For the text-containing cell, return its midpoint in [X, Y] coordinate format. 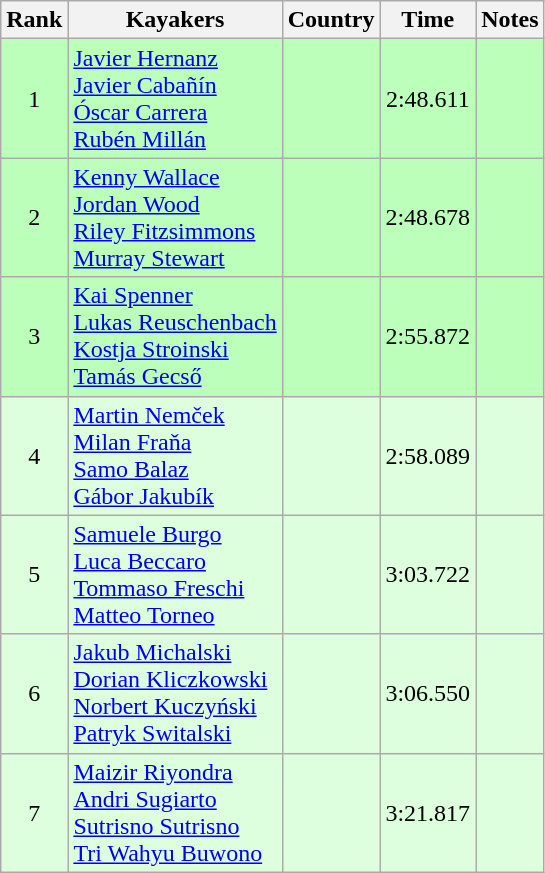
Country [331, 20]
6 [34, 694]
3:06.550 [428, 694]
2:55.872 [428, 336]
5 [34, 574]
2 [34, 218]
Jakub MichalskiDorian KliczkowskiNorbert KuczyńskiPatryk Switalski [175, 694]
7 [34, 812]
Javier HernanzJavier CabañínÓscar CarreraRubén Millán [175, 98]
Rank [34, 20]
Notes [510, 20]
Time [428, 20]
3:21.817 [428, 812]
2:58.089 [428, 456]
2:48.678 [428, 218]
2:48.611 [428, 98]
3:03.722 [428, 574]
4 [34, 456]
Kayakers [175, 20]
Martin NemčekMilan FraňaSamo BalazGábor Jakubík [175, 456]
Samuele BurgoLuca BeccaroTommaso FreschiMatteo Torneo [175, 574]
Kai SpennerLukas ReuschenbachKostja StroinskiTamás Gecső [175, 336]
Kenny WallaceJordan WoodRiley FitzsimmonsMurray Stewart [175, 218]
3 [34, 336]
1 [34, 98]
Maizir RiyondraAndri SugiartoSutrisno SutrisnoTri Wahyu Buwono [175, 812]
